Search for the cell housing the specified text and yield its (x, y) center coordinate. 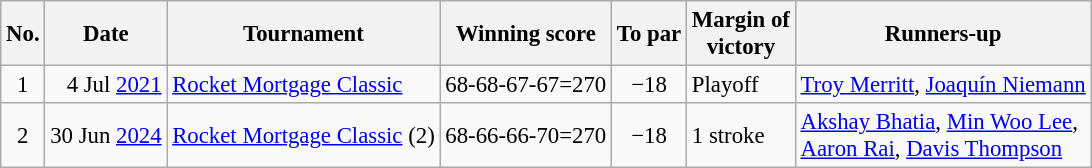
To par (650, 34)
4 Jul 2021 (106, 85)
No. (23, 34)
Tournament (304, 34)
1 stroke (742, 136)
Rocket Mortgage Classic (2) (304, 136)
Akshay Bhatia, Min Woo Lee, Aaron Rai, Davis Thompson (943, 136)
Winning score (526, 34)
Rocket Mortgage Classic (304, 85)
Troy Merritt, Joaquín Niemann (943, 85)
30 Jun 2024 (106, 136)
1 (23, 85)
68-68-67-67=270 (526, 85)
Playoff (742, 85)
68-66-66-70=270 (526, 136)
Runners-up (943, 34)
Margin ofvictory (742, 34)
2 (23, 136)
Date (106, 34)
